Detect which cell encompasses the target text, then output its [x, y] center coordinate. 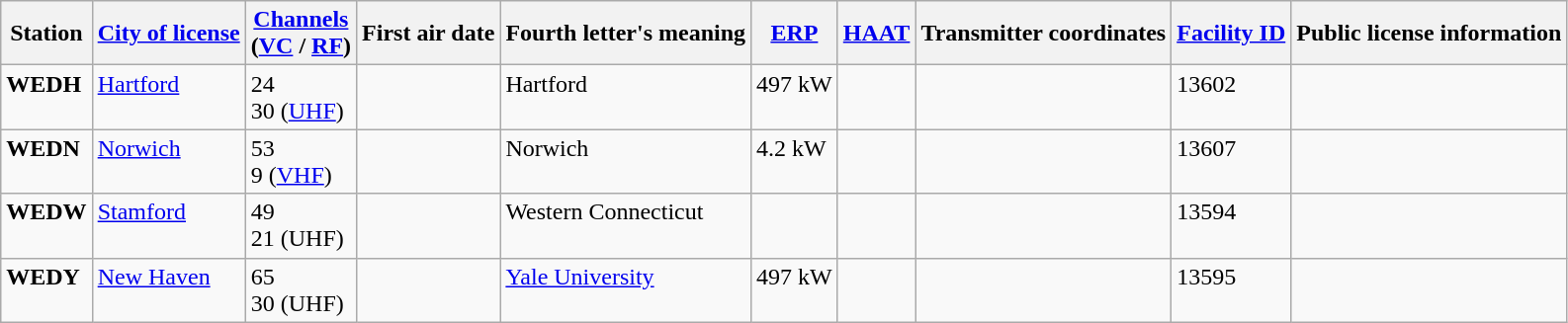
Western Connecticut [626, 225]
New Haven [168, 290]
First air date [429, 34]
6530 (UHF) [301, 290]
Facility ID [1232, 34]
Channels(VC / RF) [301, 34]
13594 [1232, 225]
Transmitter coordinates [1044, 34]
539 (VHF) [301, 162]
4.2 kW [795, 162]
WEDY [46, 290]
Stamford [168, 225]
Station [46, 34]
Fourth letter's meaning [626, 34]
City of license [168, 34]
13602 [1232, 97]
Public license information [1430, 34]
ERP [795, 34]
HAAT [876, 34]
Yale University [626, 290]
WEDH [46, 97]
13607 [1232, 162]
13595 [1232, 290]
WEDW [46, 225]
2430 (UHF) [301, 97]
WEDN [46, 162]
4921 (UHF) [301, 225]
